Return [x, y] of the center of cell containing provided text 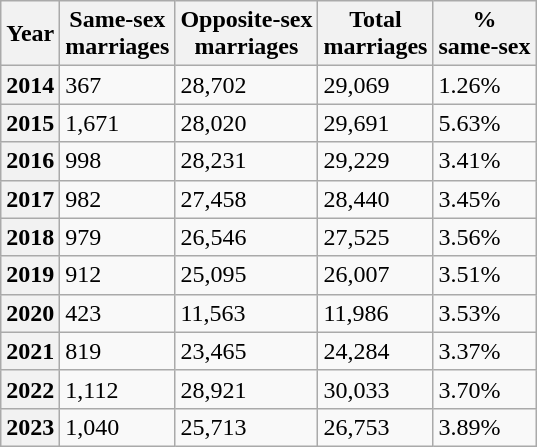
29,229 [376, 161]
2017 [30, 199]
3.41% [484, 161]
982 [118, 199]
819 [118, 351]
912 [118, 275]
11,986 [376, 313]
Opposite-sexmarriages [246, 34]
2020 [30, 313]
25,095 [246, 275]
1.26% [484, 85]
2021 [30, 351]
26,546 [246, 237]
3.89% [484, 427]
979 [118, 237]
3.56% [484, 237]
28,020 [246, 123]
423 [118, 313]
3.45% [484, 199]
28,440 [376, 199]
2019 [30, 275]
% same-sex [484, 34]
2015 [30, 123]
1,112 [118, 389]
3.70% [484, 389]
30,033 [376, 389]
2018 [30, 237]
998 [118, 161]
28,921 [246, 389]
2016 [30, 161]
2022 [30, 389]
26,753 [376, 427]
24,284 [376, 351]
27,458 [246, 199]
367 [118, 85]
Same-sexmarriages [118, 34]
25,713 [246, 427]
11,563 [246, 313]
2014 [30, 85]
Year [30, 34]
3.51% [484, 275]
3.53% [484, 313]
28,702 [246, 85]
1,040 [118, 427]
3.37% [484, 351]
2023 [30, 427]
Totalmarriages [376, 34]
1,671 [118, 123]
29,069 [376, 85]
26,007 [376, 275]
5.63% [484, 123]
29,691 [376, 123]
27,525 [376, 237]
28,231 [246, 161]
23,465 [246, 351]
